Detect which cell encompasses the target text, then output its [x, y] center coordinate. 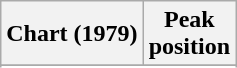
Peakposition [189, 34]
Chart (1979) [72, 34]
